Capture the cell that displays the provided text and extract its (X, Y) central coordinate. 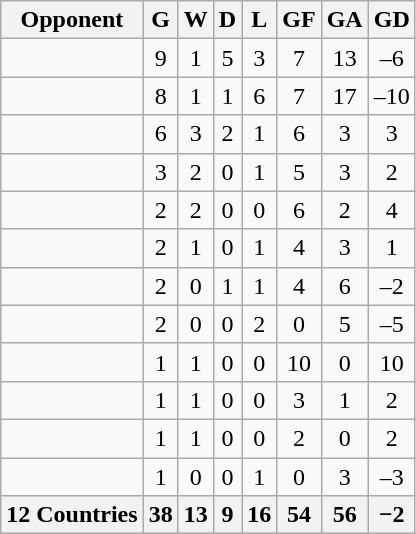
17 (344, 96)
–2 (392, 286)
–6 (392, 58)
38 (160, 515)
−2 (392, 515)
G (160, 20)
–10 (392, 96)
12 Countries (72, 515)
GD (392, 20)
D (227, 20)
16 (260, 515)
–3 (392, 477)
GA (344, 20)
54 (299, 515)
8 (160, 96)
56 (344, 515)
Opponent (72, 20)
–5 (392, 324)
W (196, 20)
GF (299, 20)
L (260, 20)
